For the text-containing cell, return its midpoint in (x, y) coordinate format. 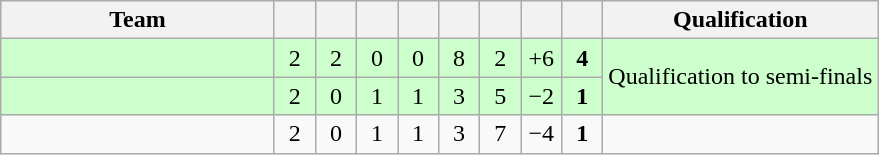
−4 (542, 134)
Team (138, 20)
Qualification (740, 20)
7 (500, 134)
Qualification to semi-finals (740, 77)
5 (500, 96)
+6 (542, 58)
−2 (542, 96)
8 (460, 58)
4 (582, 58)
